Detect which cell encompasses the target text, then output its (X, Y) center coordinate. 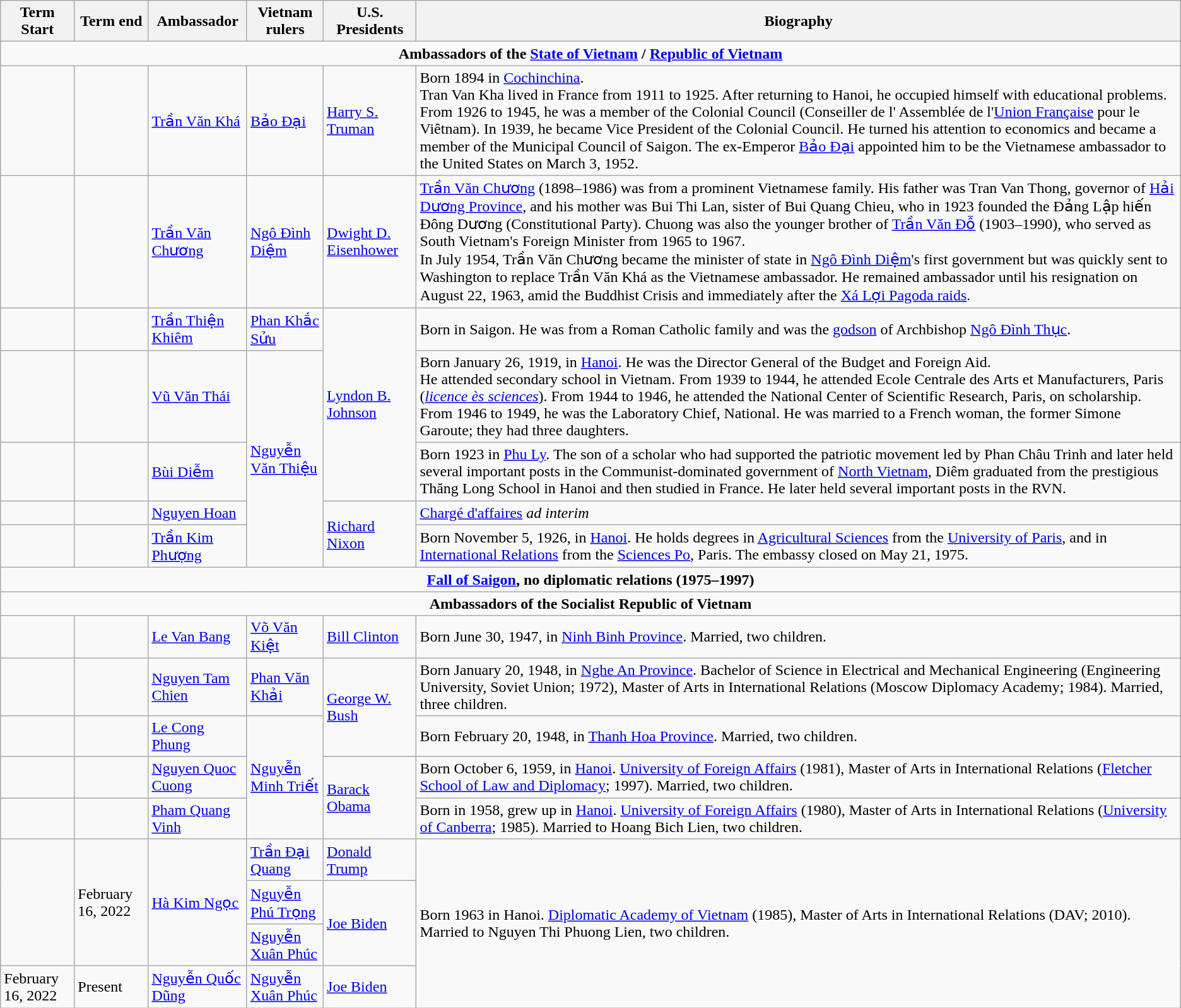
Nguyen Tam Chien (197, 686)
Born June 30, 1947, in Ninh Binh Province. Married, two children. (799, 637)
Bùi Diễm (197, 472)
Born in Saigon. He was from a Roman Catholic family and was the godson of Archbishop Ngô Đình Thục. (799, 329)
Trần Kim Phượng (197, 546)
Ngô Đình Diệm (285, 241)
U.S. Presidents (370, 21)
Trần Đại Quang (285, 860)
Bill Clinton (370, 637)
Vũ Văn Thái (197, 397)
Nguyen Quoc Cuong (197, 777)
Ambassadors of the Socialist Republic of Vietnam (590, 604)
Lyndon B. Johnson (370, 404)
Nguyễn Phú Trọng (285, 902)
Le Cong Phung (197, 737)
Le Van Bang (197, 637)
Nguyễn Văn Thiệu (285, 459)
Nguyen Hoan (197, 513)
Biography (799, 21)
Ambassador (197, 21)
Pham Quang Vinh (197, 819)
Bảo Đại (285, 121)
Hà Kim Ngọc (197, 902)
Nguyễn Minh Triết (285, 777)
Phan Khắc Sửu (285, 329)
Vietnam rulers (285, 21)
Dwight D. Eisenhower (370, 241)
Fall of Saigon, no diplomatic relations (1975–1997) (590, 580)
Trần Văn Khá (197, 121)
Present (111, 987)
Trần Thiện Khiêm (197, 329)
Barack Obama (370, 798)
Phan Văn Khải (285, 686)
Born February 20, 1948, in Thanh Hoa Province. Married, two children. (799, 737)
Nguyễn Quốc Dũng (197, 987)
Harry S. Truman (370, 121)
Trần Văn Chương (197, 241)
Richard Nixon (370, 534)
Chargé d'affaires ad interim (799, 513)
Ambassadors of the State of Vietnam / Republic of Vietnam (590, 54)
Donald Trump (370, 860)
Võ Văn Kiệt (285, 637)
Term Start (38, 21)
Term end (111, 21)
George W. Bush (370, 706)
